For the text-containing cell, return its midpoint in [X, Y] coordinate format. 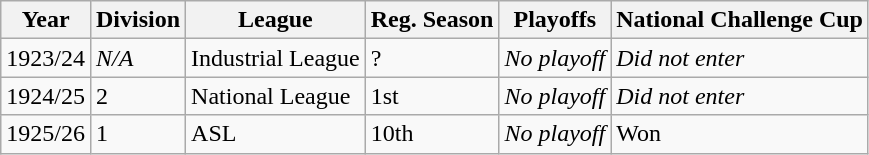
ASL [276, 134]
Year [46, 20]
1923/24 [46, 58]
? [432, 58]
Won [740, 134]
N/A [138, 58]
1925/26 [46, 134]
1924/25 [46, 96]
2 [138, 96]
Reg. Season [432, 20]
Playoffs [555, 20]
Division [138, 20]
National Challenge Cup [740, 20]
10th [432, 134]
1 [138, 134]
National League [276, 96]
League [276, 20]
Industrial League [276, 58]
1st [432, 96]
